Determine the [X, Y] coordinate at the center of the cell enclosing the given text.  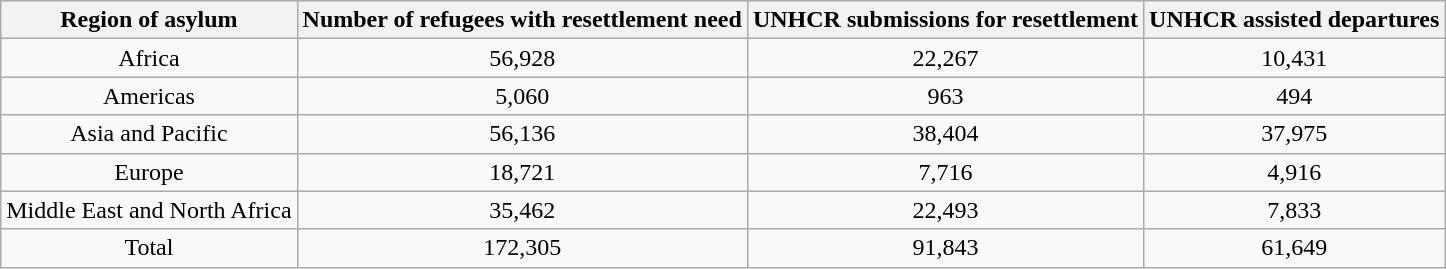
172,305 [522, 248]
Africa [149, 58]
UNHCR submissions for resettlement [945, 20]
61,649 [1294, 248]
7,716 [945, 172]
Number of refugees with resettlement need [522, 20]
963 [945, 96]
56,928 [522, 58]
5,060 [522, 96]
Region of asylum [149, 20]
56,136 [522, 134]
22,267 [945, 58]
4,916 [1294, 172]
Middle East and North Africa [149, 210]
Asia and Pacific [149, 134]
35,462 [522, 210]
10,431 [1294, 58]
494 [1294, 96]
91,843 [945, 248]
UNHCR assisted departures [1294, 20]
Europe [149, 172]
38,404 [945, 134]
18,721 [522, 172]
Total [149, 248]
7,833 [1294, 210]
Americas [149, 96]
37,975 [1294, 134]
22,493 [945, 210]
